Detect which cell encompasses the target text, then output its (X, Y) center coordinate. 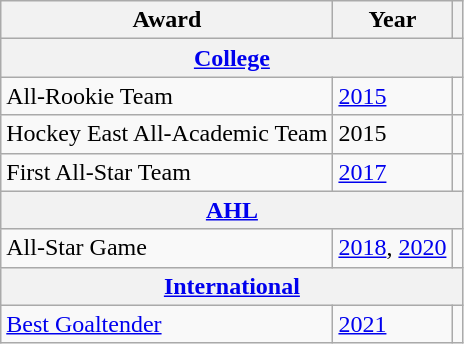
First All-Star Team (167, 172)
2017 (392, 172)
Award (167, 20)
College (232, 58)
2018, 2020 (392, 248)
Hockey East All-Academic Team (167, 134)
All-Rookie Team (167, 96)
2021 (392, 324)
International (232, 286)
Year (392, 20)
All-Star Game (167, 248)
AHL (232, 210)
Best Goaltender (167, 324)
